For the text-containing cell, return its midpoint in [x, y] coordinate format. 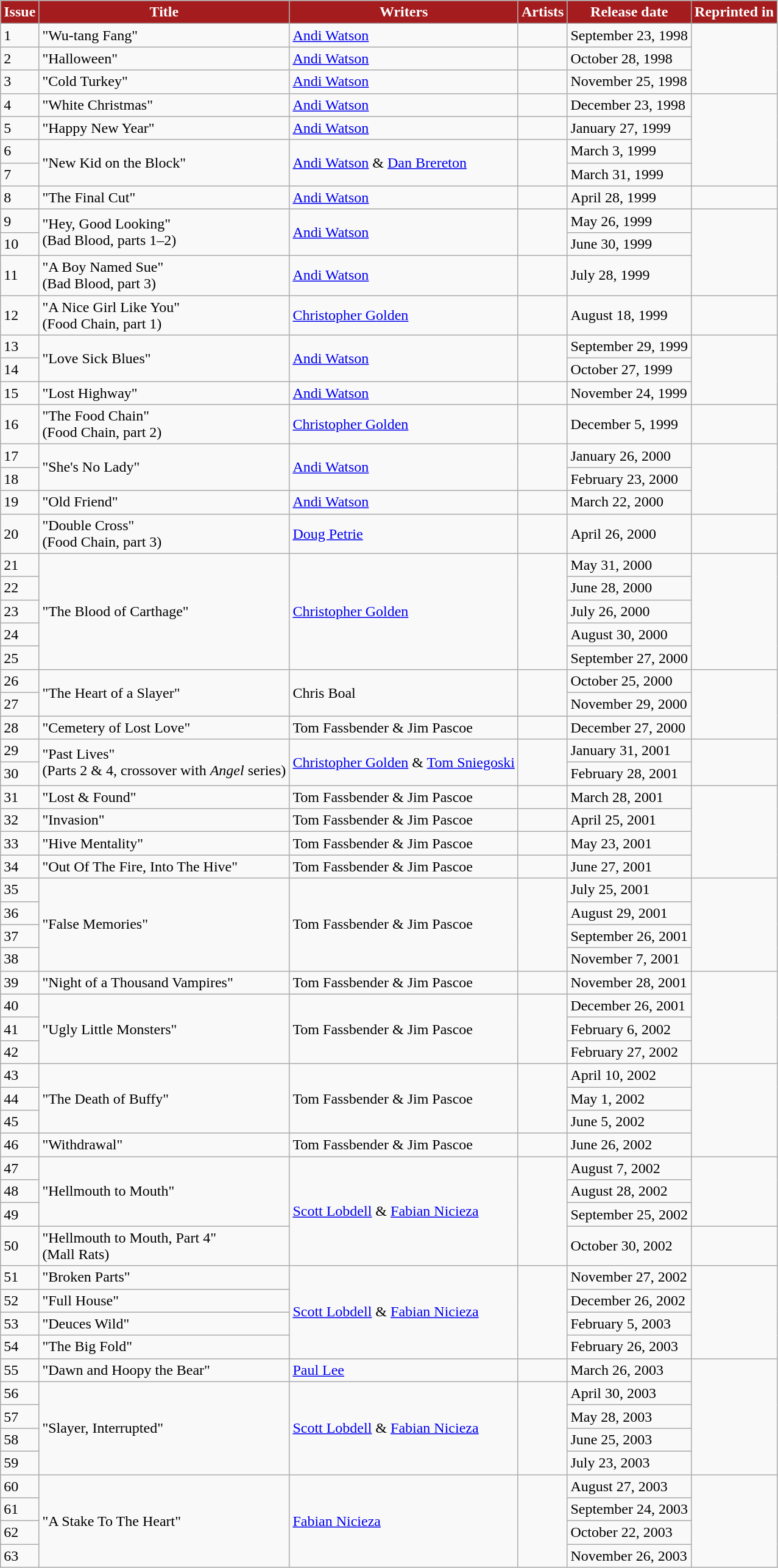
January 26, 2000 [629, 456]
"Full House" [164, 1300]
14 [19, 370]
49 [19, 1215]
Title [164, 12]
April 25, 2001 [629, 820]
3 [19, 82]
"Hey, Good Looking"(Bad Blood, parts 1–2) [164, 232]
10 [19, 244]
56 [19, 1393]
"Hellmouth to Mouth, Part 4"(Mall Rats) [164, 1246]
9 [19, 221]
November 27, 2002 [629, 1277]
"Love Sick Blues" [164, 358]
43 [19, 1075]
34 [19, 867]
May 26, 1999 [629, 221]
"Halloween" [164, 59]
"A Stake To The Heart" [164, 1521]
30 [19, 774]
29 [19, 751]
25 [19, 658]
August 7, 2002 [629, 1168]
October 22, 2003 [629, 1533]
39 [19, 982]
March 22, 2000 [629, 502]
December 5, 1999 [629, 424]
17 [19, 456]
13 [19, 347]
45 [19, 1122]
"The Blood of Carthage" [164, 611]
35 [19, 890]
October 30, 2002 [629, 1246]
June 30, 1999 [629, 244]
February 23, 2000 [629, 479]
57 [19, 1416]
"White Christmas" [164, 105]
December 26, 2002 [629, 1300]
May 23, 2001 [629, 843]
5 [19, 128]
2 [19, 59]
"Deuces Wild" [164, 1324]
8 [19, 197]
April 26, 2000 [629, 534]
"Lost & Found" [164, 797]
March 31, 1999 [629, 174]
"False Memories" [164, 924]
"She's No Lady" [164, 467]
"The Heart of a Slayer" [164, 692]
Fabian Nicieza [404, 1521]
50 [19, 1246]
November 29, 2000 [629, 704]
61 [19, 1509]
June 28, 2000 [629, 588]
"The Final Cut" [164, 197]
"Night of a Thousand Vampires" [164, 982]
"Lost Highway" [164, 393]
September 25, 2002 [629, 1215]
October 28, 1998 [629, 59]
27 [19, 704]
November 25, 1998 [629, 82]
Chris Boal [404, 692]
"Broken Parts" [164, 1277]
51 [19, 1277]
62 [19, 1533]
February 5, 2003 [629, 1324]
6 [19, 151]
59 [19, 1463]
November 24, 1999 [629, 393]
31 [19, 797]
20 [19, 534]
September 26, 2001 [629, 936]
24 [19, 634]
28 [19, 727]
38 [19, 959]
December 26, 2001 [629, 1006]
"Old Friend" [164, 502]
July 25, 2001 [629, 890]
21 [19, 565]
August 27, 2003 [629, 1486]
May 28, 2003 [629, 1416]
September 23, 1998 [629, 35]
December 27, 2000 [629, 727]
November 28, 2001 [629, 982]
46 [19, 1145]
"A Nice Girl Like You"(Food Chain, part 1) [164, 314]
November 7, 2001 [629, 959]
"Ugly Little Monsters" [164, 1029]
19 [19, 502]
"Wu-tang Fang" [164, 35]
32 [19, 820]
March 3, 1999 [629, 151]
Doug Petrie [404, 534]
1 [19, 35]
August 28, 2002 [629, 1191]
Paul Lee [404, 1370]
March 28, 2001 [629, 797]
February 26, 2003 [629, 1347]
54 [19, 1347]
"Double Cross"(Food Chain, part 3) [164, 534]
April 28, 1999 [629, 197]
41 [19, 1029]
February 27, 2002 [629, 1052]
Writers [404, 12]
May 1, 2002 [629, 1099]
"Cold Turkey" [164, 82]
33 [19, 843]
37 [19, 936]
60 [19, 1486]
April 30, 2003 [629, 1393]
Issue [19, 12]
June 26, 2002 [629, 1145]
August 29, 2001 [629, 913]
Christopher Golden & Tom Sniegoski [404, 762]
January 31, 2001 [629, 751]
58 [19, 1439]
"Slayer, Interrupted" [164, 1428]
"Cemetery of Lost Love" [164, 727]
"Dawn and Hoopy the Bear" [164, 1370]
October 25, 2000 [629, 681]
June 5, 2002 [629, 1122]
July 23, 2003 [629, 1463]
18 [19, 479]
"The Death of Buffy" [164, 1098]
September 27, 2000 [629, 658]
53 [19, 1324]
"Hive Mentality" [164, 843]
July 26, 2000 [629, 611]
March 26, 2003 [629, 1370]
"New Kid on the Block" [164, 163]
July 28, 1999 [629, 275]
"Invasion" [164, 820]
12 [19, 314]
May 31, 2000 [629, 565]
"Out Of The Fire, Into The Hive" [164, 867]
February 28, 2001 [629, 774]
"Happy New Year" [164, 128]
April 10, 2002 [629, 1075]
Artists [542, 12]
Andi Watson & Dan Brereton [404, 163]
June 25, 2003 [629, 1439]
"Hellmouth to Mouth" [164, 1191]
52 [19, 1300]
Reprinted in [735, 12]
63 [19, 1556]
August 30, 2000 [629, 634]
"A Boy Named Sue"(Bad Blood, part 3) [164, 275]
44 [19, 1099]
September 29, 1999 [629, 347]
36 [19, 913]
February 6, 2002 [629, 1029]
55 [19, 1370]
40 [19, 1006]
42 [19, 1052]
11 [19, 275]
47 [19, 1168]
September 24, 2003 [629, 1509]
June 27, 2001 [629, 867]
22 [19, 588]
15 [19, 393]
"The Big Fold" [164, 1347]
16 [19, 424]
December 23, 1998 [629, 105]
"Withdrawal" [164, 1145]
23 [19, 611]
October 27, 1999 [629, 370]
26 [19, 681]
"The Food Chain"(Food Chain, part 2) [164, 424]
November 26, 2003 [629, 1556]
7 [19, 174]
4 [19, 105]
48 [19, 1191]
Release date [629, 12]
"Past Lives"(Parts 2 & 4, crossover with Angel series) [164, 762]
August 18, 1999 [629, 314]
January 27, 1999 [629, 128]
